Scan for the cell matching the given text and deliver its [x, y] coordinate at center. 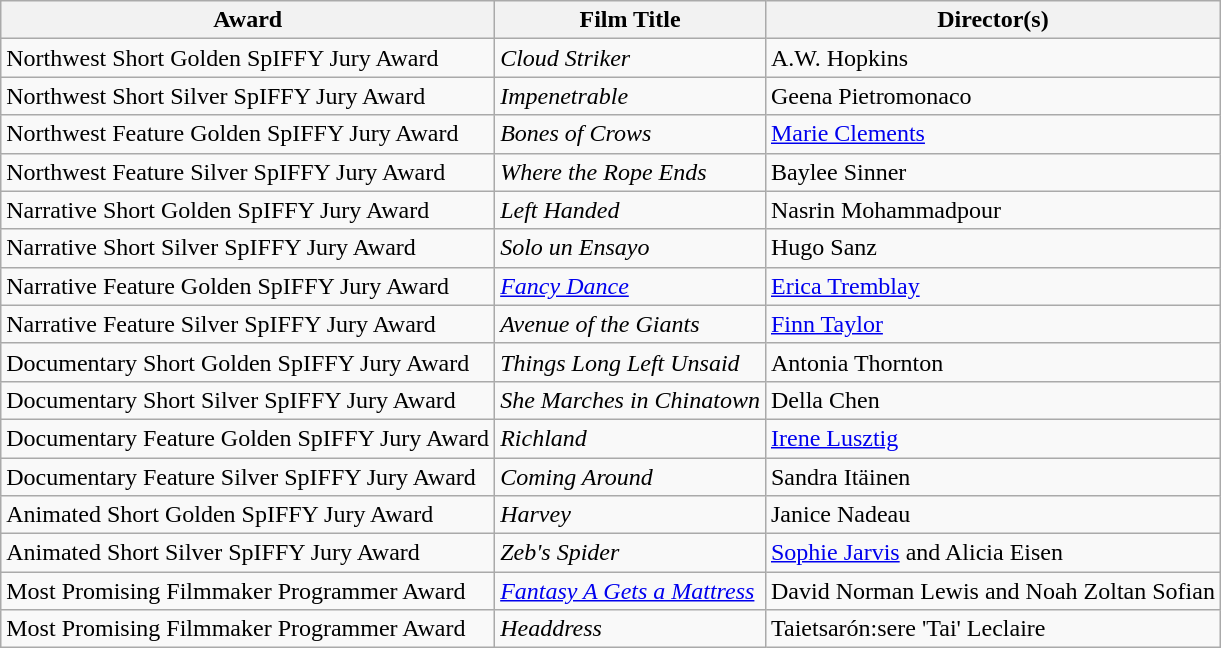
Hugo Sanz [992, 248]
Cloud Striker [630, 58]
She Marches in Chinatown [630, 400]
Erica Tremblay [992, 286]
Taietsarón:sere 'Tai' Leclaire [992, 629]
Northwest Feature Silver SpIFFY Jury Award [248, 172]
Animated Short Silver SpIFFY Jury Award [248, 553]
Bones of Crows [630, 134]
Narrative Short Golden SpIFFY Jury Award [248, 210]
Documentary Short Golden SpIFFY Jury Award [248, 362]
Left Handed [630, 210]
Where the Rope Ends [630, 172]
Marie Clements [992, 134]
Geena Pietromonaco [992, 96]
Solo un Ensayo [630, 248]
Fantasy A Gets a Mattress [630, 591]
Finn Taylor [992, 324]
Richland [630, 438]
Sophie Jarvis and Alicia Eisen [992, 553]
Avenue of the Giants [630, 324]
Documentary Feature Silver SpIFFY Jury Award [248, 477]
Harvey [630, 515]
Fancy Dance [630, 286]
Northwest Short Golden SpIFFY Jury Award [248, 58]
Headdress [630, 629]
Zeb's Spider [630, 553]
Animated Short Golden SpIFFY Jury Award [248, 515]
Janice Nadeau [992, 515]
Documentary Short Silver SpIFFY Jury Award [248, 400]
Narrative Feature Silver SpIFFY Jury Award [248, 324]
Film Title [630, 20]
Antonia Thornton [992, 362]
Irene Lusztig [992, 438]
Narrative Short Silver SpIFFY Jury Award [248, 248]
Director(s) [992, 20]
David Norman Lewis and Noah Zoltan Sofian [992, 591]
Baylee Sinner [992, 172]
Narrative Feature Golden SpIFFY Jury Award [248, 286]
Documentary Feature Golden SpIFFY Jury Award [248, 438]
A.W. Hopkins [992, 58]
Impenetrable [630, 96]
Things Long Left Unsaid [630, 362]
Northwest Short Silver SpIFFY Jury Award [248, 96]
Coming Around [630, 477]
Award [248, 20]
Nasrin Mohammadpour [992, 210]
Northwest Feature Golden SpIFFY Jury Award [248, 134]
Della Chen [992, 400]
Sandra Itäinen [992, 477]
